Detect which cell encompasses the target text, then output its (X, Y) center coordinate. 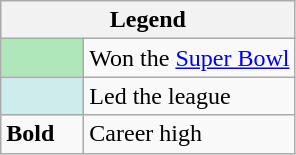
Led the league (190, 96)
Career high (190, 134)
Legend (148, 20)
Won the Super Bowl (190, 58)
Bold (42, 134)
